Output the [x, y] coordinate of the center of the cell containing the given text.  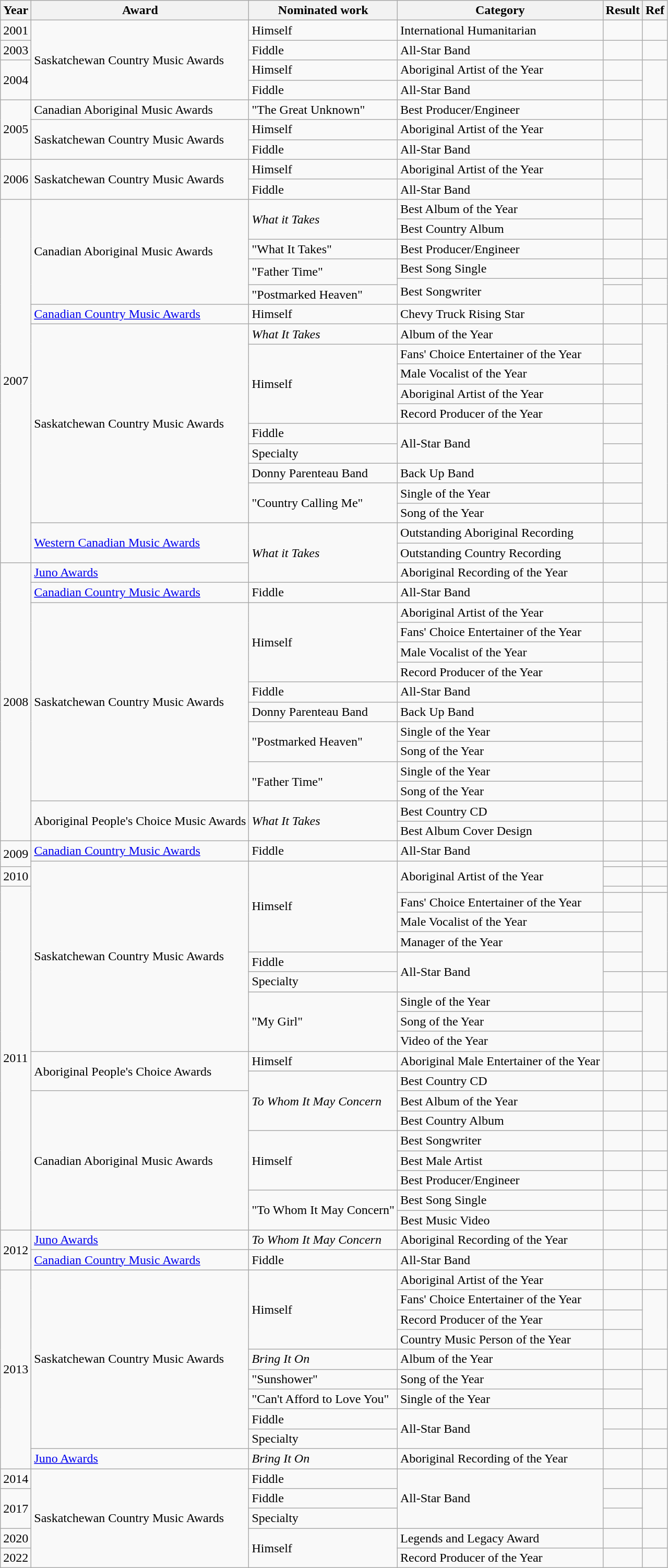
"Can't Afford to Love You" [323, 1399]
2020 [16, 1538]
Nominated work [323, 10]
2013 [16, 1369]
Video of the Year [500, 1041]
Best Album Cover Design [500, 831]
2003 [16, 50]
2001 [16, 30]
"Country Calling Me" [323, 503]
Manager of the Year [500, 942]
"The Great Unknown" [323, 110]
2008 [16, 702]
2007 [16, 381]
Outstanding Country Recording [500, 553]
2004 [16, 80]
Country Music Person of the Year [500, 1339]
2022 [16, 1558]
Aboriginal People's Choice Music Awards [140, 821]
Result [623, 10]
2017 [16, 1508]
2012 [16, 1250]
Aboriginal People's Choice Awards [140, 1071]
Aboriginal Male Entertainer of the Year [500, 1061]
Ref [654, 10]
2005 [16, 129]
Outstanding Aboriginal Recording [500, 533]
"My Girl" [323, 1021]
2014 [16, 1478]
Best Male Artist [500, 1161]
2011 [16, 1058]
"Sunshower" [323, 1379]
2010 [16, 877]
"To Whom It May Concern" [323, 1210]
Legends and Legacy Award [500, 1538]
Western Canadian Music Awards [140, 543]
Chevy Truck Rising Star [500, 314]
2009 [16, 853]
International Humanitarian [500, 30]
Category [500, 10]
Best Music Video [500, 1220]
"What It Takes" [323, 249]
Award [140, 10]
2006 [16, 179]
Year [16, 10]
